Search for the cell housing the specified text and yield its (x, y) center coordinate. 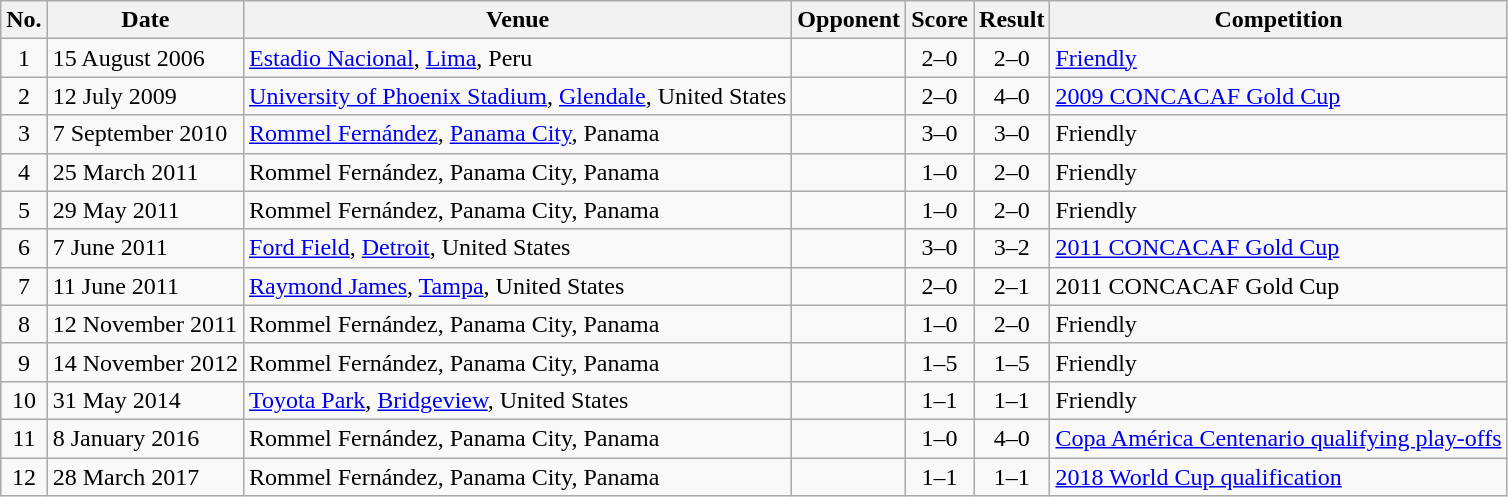
29 May 2011 (145, 210)
Toyota Park, Bridgeview, United States (518, 400)
Copa América Centenario qualifying play-offs (1278, 438)
Estadio Nacional, Lima, Peru (518, 58)
Competition (1278, 20)
7 (24, 286)
12 November 2011 (145, 324)
7 June 2011 (145, 248)
3 (24, 134)
8 January 2016 (145, 438)
9 (24, 362)
Opponent (849, 20)
Score (940, 20)
Ford Field, Detroit, United States (518, 248)
10 (24, 400)
University of Phoenix Stadium, Glendale, United States (518, 96)
No. (24, 20)
Date (145, 20)
Venue (518, 20)
7 September 2010 (145, 134)
25 March 2011 (145, 172)
28 March 2017 (145, 477)
2009 CONCACAF Gold Cup (1278, 96)
12 July 2009 (145, 96)
11 (24, 438)
2 (24, 96)
12 (24, 477)
11 June 2011 (145, 286)
1 (24, 58)
14 November 2012 (145, 362)
Raymond James, Tampa, United States (518, 286)
31 May 2014 (145, 400)
6 (24, 248)
2018 World Cup qualification (1278, 477)
Result (1012, 20)
8 (24, 324)
2–1 (1012, 286)
4 (24, 172)
5 (24, 210)
3–2 (1012, 248)
15 August 2006 (145, 58)
